Locate the cell with the specified text and output its [x, y] center coordinate. 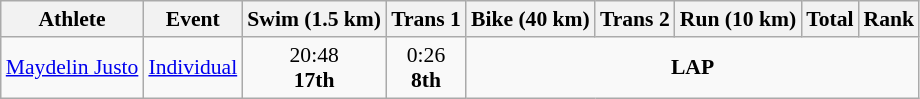
Maydelin Justo [72, 68]
Individual [192, 68]
LAP [692, 68]
Rank [890, 19]
Run (10 km) [738, 19]
20:4817th [314, 68]
Trans 1 [426, 19]
Swim (1.5 km) [314, 19]
Trans 2 [635, 19]
Bike (40 km) [530, 19]
Total [830, 19]
0:268th [426, 68]
Athlete [72, 19]
Event [192, 19]
